Extract the [x, y] coordinate from the center of the cell holding the provided text.  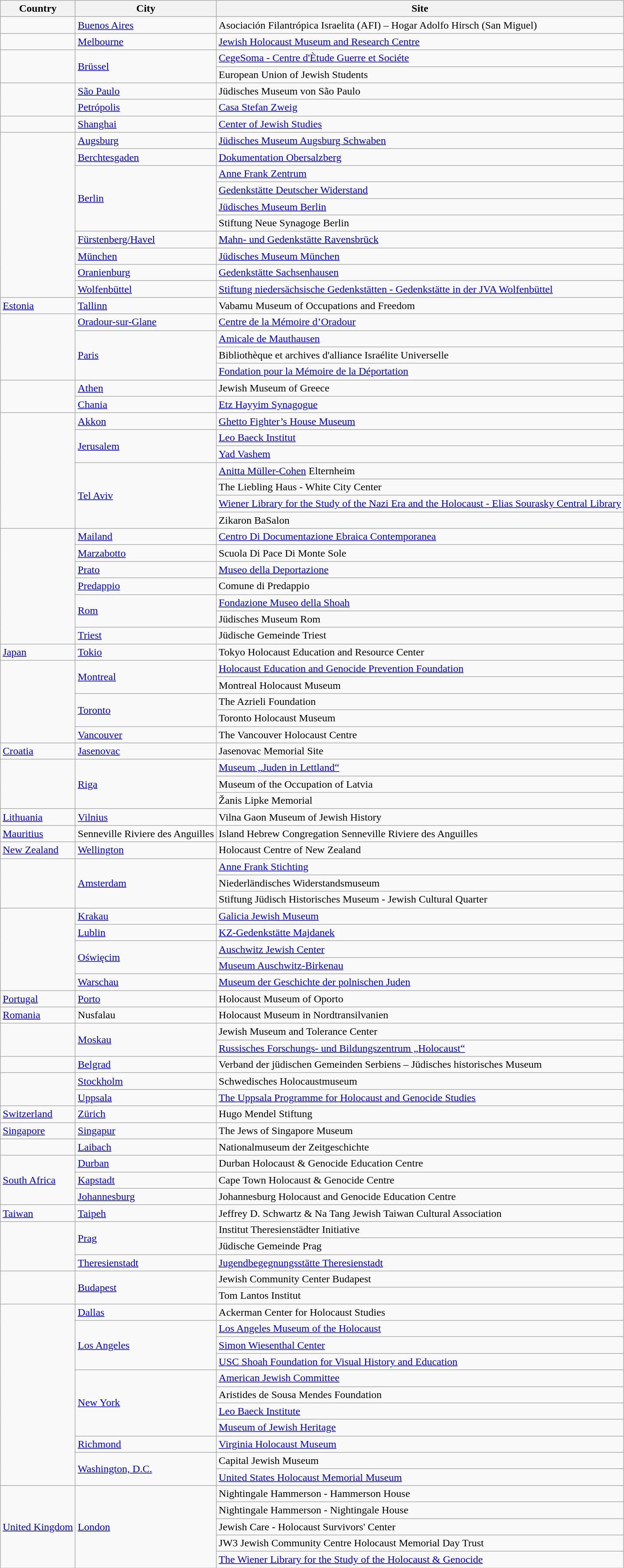
Berlin [146, 198]
Oświęcim [146, 957]
Mahn- und Gedenkstätte Ravensbrück [420, 240]
Amsterdam [146, 883]
Gedenkstätte Sachsenhausen [420, 273]
The Azrieli Foundation [420, 701]
Jüdische Gemeinde Prag [420, 1246]
Senneville Riviere des Anguilles [146, 834]
Jüdisches Museum Berlin [420, 207]
Krakau [146, 916]
Nightingale Hammerson - Hammerson House [420, 1493]
Gedenkstätte Deutscher Widerstand [420, 190]
Niederländisches Widerstandsmuseum [420, 883]
Museum „Juden in Lettland“ [420, 768]
Berchtesgaden [146, 157]
Switzerland [38, 1114]
Jüdisches Museum Augsburg Schwaben [420, 140]
Augsburg [146, 140]
Site [420, 9]
Jüdische Gemeinde Triest [420, 636]
Yad Vashem [420, 454]
The Wiener Library for the Study of the Holocaust & Genocide [420, 1560]
Singapore [38, 1131]
Comune di Predappio [420, 586]
Shanghai [146, 124]
Dokumentation Obersalzberg [420, 157]
Scuola Di Pace Di Monte Sole [420, 553]
Riga [146, 784]
Toronto [146, 710]
Centro Di Documentazione Ebraica Contemporanea [420, 537]
Stiftung Jüdisch Historisches Museum - Jewish Cultural Quarter [420, 900]
The Vancouver Holocaust Centre [420, 735]
Montreal [146, 677]
Singapur [146, 1131]
Los Angeles Museum of the Holocaust [420, 1329]
Brüssel [146, 66]
Mauritius [38, 834]
Vabamu Museum of Occupations and Freedom [420, 306]
Capital Jewish Museum [420, 1460]
Simon Wiesenthal Center [420, 1345]
Etz Hayyim Synagogue [420, 404]
Country [38, 9]
Jerusalem [146, 446]
Museum of Jewish Heritage [420, 1428]
The Uppsala Programme for Holocaust and Genocide Studies [420, 1098]
Jasenovac [146, 751]
American Jewish Committee [420, 1378]
Vancouver [146, 735]
Aristides de Sousa Mendes Foundation [420, 1395]
Tokyo Holocaust Education and Resource Center [420, 652]
Casa Stefan Zweig [420, 108]
Zürich [146, 1114]
Leo Baeck Institut [420, 437]
New York [146, 1403]
Melbourne [146, 42]
Hugo Mendel Stiftung [420, 1114]
Jasenovac Memorial Site [420, 751]
The Liebling Haus - White City Center [420, 487]
Stiftung Neue Synagoge Berlin [420, 223]
Leo Baeck Institute [420, 1411]
Tallinn [146, 306]
Museo della Deportazione [420, 570]
Tom Lantos Institut [420, 1296]
European Union of Jewish Students [420, 75]
Fondazione Museo della Shoah [420, 603]
Kapstadt [146, 1180]
Moskau [146, 1040]
Bibliothèque et archives d'alliance Israélite Universelle [420, 355]
New Zealand [38, 850]
Romania [38, 1015]
Tel Aviv [146, 495]
Jewish Holocaust Museum and Research Centre [420, 42]
Portugal [38, 998]
Los Angeles [146, 1345]
Richmond [146, 1444]
South Africa [38, 1180]
São Paulo [146, 91]
Verband der jüdischen Gemeinden Serbiens – Jüdisches historisches Museum [420, 1065]
Petrópolis [146, 108]
Theresienstadt [146, 1263]
Holocaust Museum in Nordtransilvanien [420, 1015]
Fürstenberg/Havel [146, 240]
Prato [146, 570]
Jewish Community Center Budapest [420, 1279]
Wolfenbüttel [146, 289]
Jüdisches Museum München [420, 256]
Porto [146, 998]
Chania [146, 404]
London [146, 1526]
Budapest [146, 1288]
Anne Frank Zentrum [420, 173]
München [146, 256]
Athen [146, 388]
Durban [146, 1164]
Russisches Forschungs- und Bildungszentrum „Holocaust“ [420, 1048]
Taiwan [38, 1213]
Center of Jewish Studies [420, 124]
Jeffrey D. Schwartz & Na Tang Jewish Taiwan Cultural Association [420, 1213]
Mailand [146, 537]
USC Shoah Foundation for Visual History and Education [420, 1362]
Taipeh [146, 1213]
Jüdisches Museum Rom [420, 619]
Centre de la Mémoire d’Oradour [420, 322]
KZ-Gedenkstätte Majdanek [420, 932]
Jewish Care - Holocaust Survivors' Center [420, 1526]
JW3 Jewish Community Centre Holocaust Memorial Day Trust [420, 1543]
Croatia [38, 751]
Jüdisches Museum von São Paulo [420, 91]
Fondation pour la Mémoire de la Déportation [420, 372]
Anitta Müller-Cohen Elternheim [420, 470]
Wiener Library for the Study of the Nazi Era and the Holocaust - Elias Sourasky Central Library [420, 504]
Holocaust Education and Genocide Prevention Foundation [420, 668]
The Jews of Singapore Museum [420, 1131]
Johannesburg [146, 1196]
Auschwitz Jewish Center [420, 949]
Dallas [146, 1312]
Akkon [146, 421]
Prag [146, 1238]
Stiftung niedersächsische Gedenkstätten - Gedenkstätte in der JVA Wolfenbüttel [420, 289]
Holocaust Museum of Oporto [420, 998]
Japan [38, 652]
Institut Theresienstädter Initiative [420, 1229]
Lublin [146, 932]
Oradour-sur-Glane [146, 322]
Zikaron BaSalon [420, 520]
Museum of the Occupation of Latvia [420, 784]
Žanis Lipke Memorial [420, 801]
Laibach [146, 1147]
Asociación Filantrópica Israelita (AFI) – Hogar Adolfo Hirsch (San Miguel) [420, 25]
Paris [146, 355]
Rom [146, 611]
United States Holocaust Memorial Museum [420, 1477]
Jewish Museum of Greece [420, 388]
Nationalmuseum der Zeitgeschichte [420, 1147]
Toronto Holocaust Museum [420, 718]
Johannesburg Holocaust and Genocide Education Centre [420, 1196]
Oranienburg [146, 273]
Lithuania [38, 817]
United Kingdom [38, 1526]
Estonia [38, 306]
Museum der Geschichte der polnischen Juden [420, 982]
Vilnius [146, 817]
City [146, 9]
Warschau [146, 982]
Durban Holocaust & Genocide Education Centre [420, 1164]
Buenos Aires [146, 25]
Marzabotto [146, 553]
Tokio [146, 652]
Jewish Museum and Tolerance Center [420, 1032]
Nightingale Hammerson - Nightingale House [420, 1510]
Amicale de Mauthausen [420, 339]
Museum Auschwitz-Birkenau [420, 965]
Nusfalau [146, 1015]
Washington, D.C. [146, 1469]
Jugendbegegnungsstätte Theresienstadt [420, 1263]
Uppsala [146, 1098]
Cape Town Holocaust & Genocide Centre [420, 1180]
Wellington [146, 850]
Holocaust Centre of New Zealand [420, 850]
Stockholm [146, 1081]
Anne Frank Stichting [420, 867]
Ghetto Fighter’s House Museum [420, 421]
CegeSoma - Centre d'Ètude Guerre et Sociéte [420, 58]
Predappio [146, 586]
Vilna Gaon Museum of Jewish History [420, 817]
Montreal Holocaust Museum [420, 685]
Virginia Holocaust Museum [420, 1444]
Belgrad [146, 1065]
Galicia Jewish Museum [420, 916]
Island Hebrew Congregation Senneville Riviere des Anguilles [420, 834]
Triest [146, 636]
Schwedisches Holocaustmuseum [420, 1081]
Ackerman Center for Holocaust Studies [420, 1312]
